Provide the [x, y] coordinate of the cell's center where the given text is located.  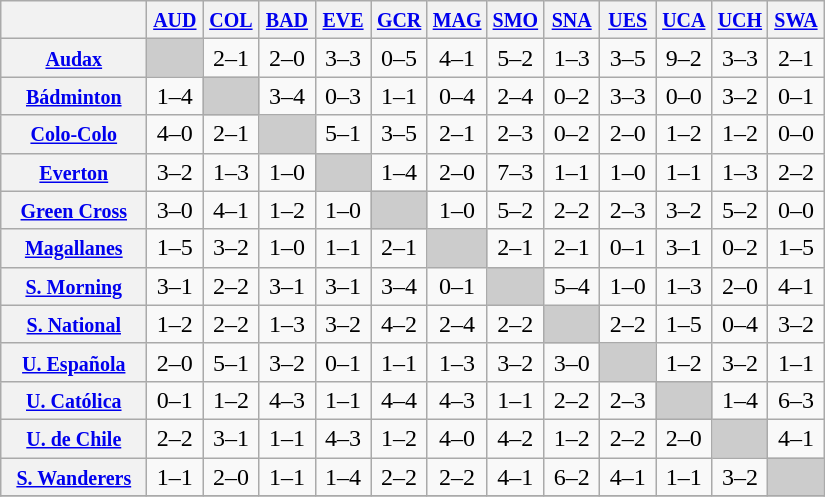
MAG [457, 20]
SMO [516, 20]
4–4 [399, 400]
S. National [74, 324]
SWA [796, 20]
5–4 [572, 286]
6–3 [796, 400]
EVE [343, 20]
0–5 [399, 58]
Magallanes [74, 248]
AUD [175, 20]
COL [231, 20]
0–3 [343, 96]
GCR [399, 20]
Green Cross [74, 210]
SNA [572, 20]
U. de Chile [74, 438]
Colo-Colo [74, 134]
6–2 [572, 477]
UES [628, 20]
7–3 [516, 172]
Everton [74, 172]
BAD [287, 20]
U. Española [74, 362]
UCH [740, 20]
9–2 [684, 58]
S. Morning [74, 286]
Audax [74, 58]
UCA [684, 20]
S. Wanderers [74, 477]
Bádminton [74, 96]
U. Católica [74, 400]
